For the text-containing cell, return its midpoint in (x, y) coordinate format. 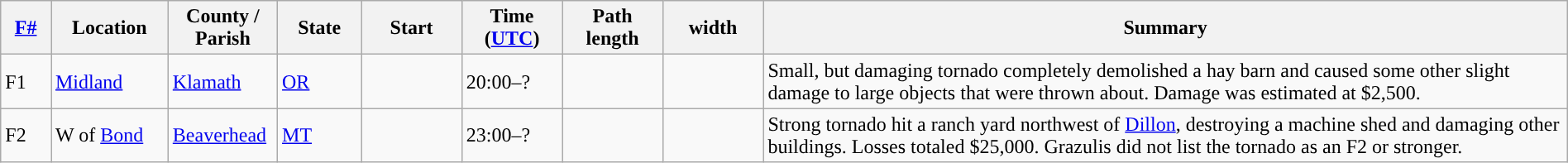
State (319, 28)
width (713, 28)
County / Parish (222, 28)
Klamath (222, 81)
Summary (1165, 28)
W of Bond (110, 136)
Beaverhead (222, 136)
Start (412, 28)
Location (110, 28)
Path length (613, 28)
OR (319, 81)
Time (UTC) (512, 28)
F1 (26, 81)
20:00–? (512, 81)
F2 (26, 136)
F# (26, 28)
Midland (110, 81)
23:00–? (512, 136)
MT (319, 136)
